Extract the [x, y] coordinate from the center of the cell holding the provided text.  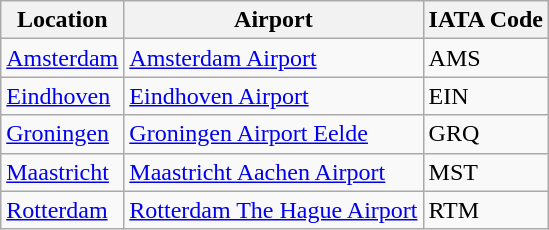
Amsterdam Airport [274, 58]
IATA Code [486, 20]
Location [62, 20]
Maastricht [62, 172]
Rotterdam The Hague Airport [274, 210]
Eindhoven [62, 96]
Rotterdam [62, 210]
Groningen [62, 134]
AMS [486, 58]
Maastricht Aachen Airport [274, 172]
GRQ [486, 134]
Groningen Airport Eelde [274, 134]
Eindhoven Airport [274, 96]
EIN [486, 96]
Airport [274, 20]
RTM [486, 210]
MST [486, 172]
Amsterdam [62, 58]
